Search for the cell housing the specified text and yield its [x, y] center coordinate. 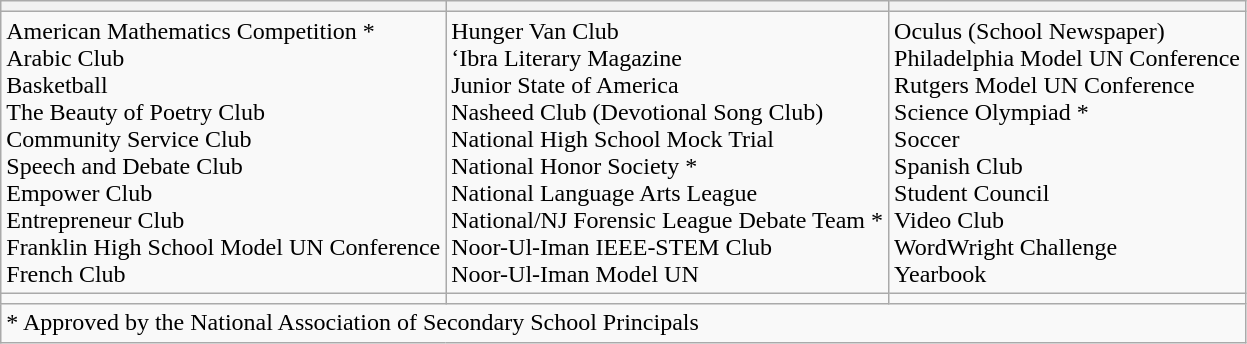
* Approved by the National Association of Secondary School Principals [624, 323]
